Detect which cell encompasses the target text, then output its [X, Y] center coordinate. 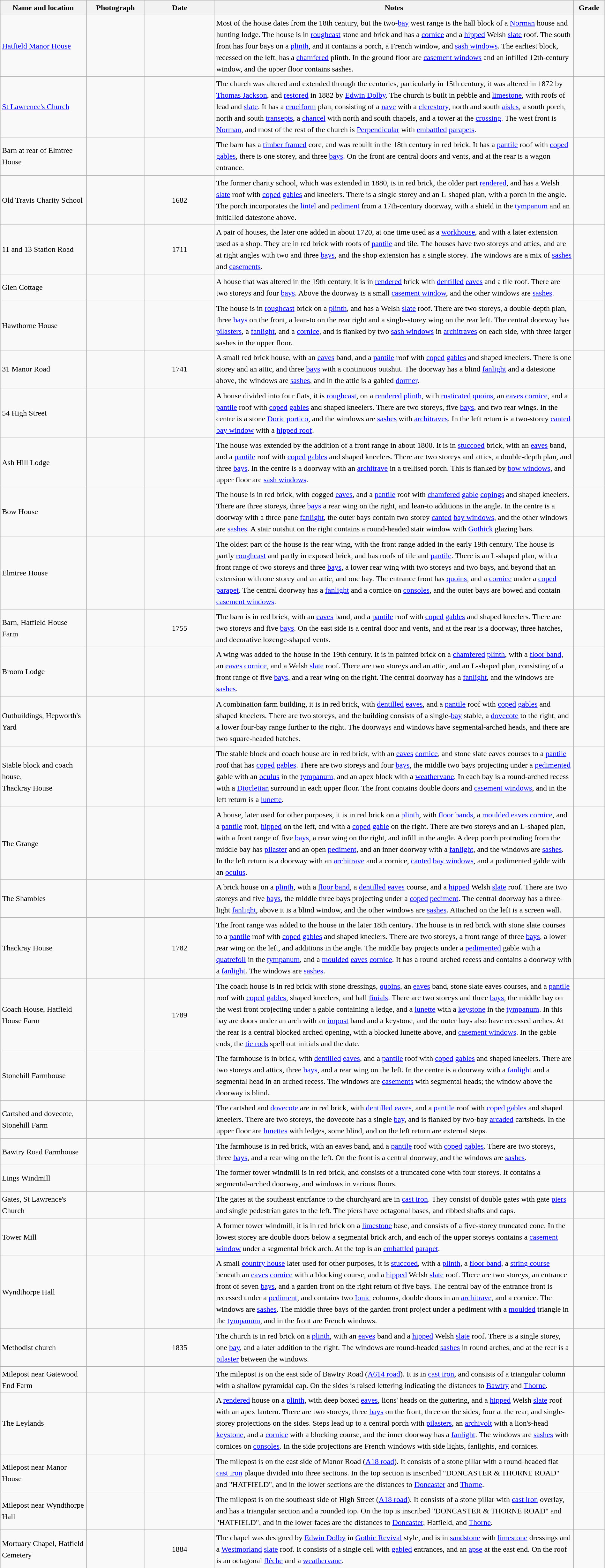
Photograph [116, 8]
Mortuary Chapel, Hatfield Cemetery [43, 1549]
Elmtree House [43, 573]
Hawthorne House [43, 326]
Bow House [43, 512]
Milepost near Gatewood End Farm [43, 1380]
Glen Cottage [43, 287]
Methodist church [43, 1347]
Hatfield Manor House [43, 46]
Ash Hill Lodge [43, 462]
Lings Windmill [43, 1178]
1884 [180, 1549]
Old Travis Charity School [43, 200]
1741 [180, 369]
31 Manor Road [43, 369]
1711 [180, 250]
54 High Street [43, 413]
Barn at rear of Elmtree House [43, 156]
The Grange [43, 843]
Thackray House [43, 948]
Notes [394, 8]
Gates, St Lawrence's Church [43, 1204]
1835 [180, 1347]
Stable block and coach house,Thackray House [43, 777]
Stonehill Farmhouse [43, 1076]
Bawtry Road Farmhouse [43, 1152]
Outbuildings, Hepworth's Yard [43, 721]
1755 [180, 628]
Grade [589, 8]
Broom Lodge [43, 672]
The Shambles [43, 899]
11 and 13 Station Road [43, 250]
Barn, Hatfield House Farm [43, 628]
St Lawrence's Church [43, 107]
Name and location [43, 8]
1782 [180, 948]
Milepost near Wyndthorpe Hall [43, 1511]
Wyndthorpe Hall [43, 1292]
Tower Mill [43, 1237]
Milepost near Manor House [43, 1473]
Date [180, 8]
1682 [180, 200]
Cartshed and dovecote, Stonehill Farm [43, 1120]
1789 [180, 1015]
The Leylands [43, 1423]
Coach House, Hatfield House Farm [43, 1015]
